Scan for the cell matching the given text and deliver its (X, Y) coordinate at center. 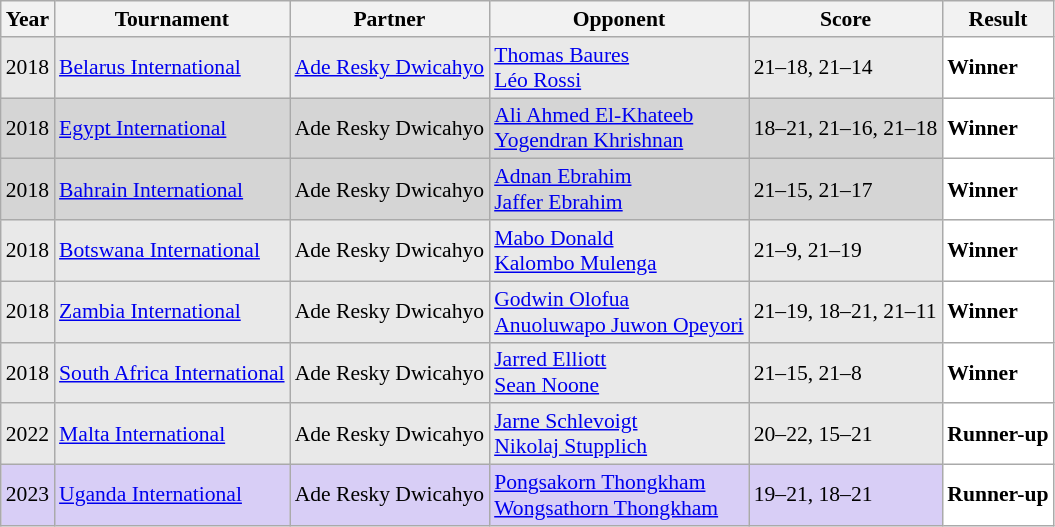
Pongsakorn Thongkham Wongsathorn Thongkham (619, 496)
Belarus International (172, 68)
Year (28, 19)
Malta International (172, 434)
Ali Ahmed El-Khateeb Yogendran Khrishnan (619, 128)
Adnan Ebrahim Jaffer Ebrahim (619, 190)
20–22, 15–21 (846, 434)
Partner (390, 19)
19–21, 18–21 (846, 496)
21–19, 18–21, 21–11 (846, 312)
Thomas Baures Léo Rossi (619, 68)
Opponent (619, 19)
21–9, 21–19 (846, 250)
2023 (28, 496)
21–15, 21–17 (846, 190)
18–21, 21–16, 21–18 (846, 128)
Jarred Elliott Sean Noone (619, 372)
Mabo Donald Kalombo Mulenga (619, 250)
Egypt International (172, 128)
Godwin Olofua Anuoluwapo Juwon Opeyori (619, 312)
Tournament (172, 19)
Score (846, 19)
South Africa International (172, 372)
Bahrain International (172, 190)
21–18, 21–14 (846, 68)
Jarne Schlevoigt Nikolaj Stupplich (619, 434)
Result (998, 19)
21–15, 21–8 (846, 372)
Botswana International (172, 250)
Uganda International (172, 496)
2022 (28, 434)
Zambia International (172, 312)
